Capture the cell that displays the provided text and extract its [x, y] central coordinate. 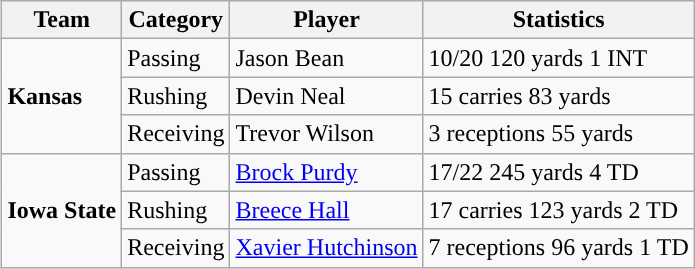
Kansas [62, 96]
Trevor Wilson [326, 134]
Player [326, 20]
17 carries 123 yards 2 TD [558, 210]
10/20 120 yards 1 INT [558, 58]
Iowa State [62, 210]
Breece Hall [326, 210]
Category [176, 20]
17/22 245 yards 4 TD [558, 172]
15 carries 83 yards [558, 96]
Jason Bean [326, 58]
Brock Purdy [326, 172]
Devin Neal [326, 96]
7 receptions 96 yards 1 TD [558, 248]
Xavier Hutchinson [326, 248]
Statistics [558, 20]
Team [62, 20]
3 receptions 55 yards [558, 134]
